From the cell containing the given text, extract its center point as (x, y) coordinate. 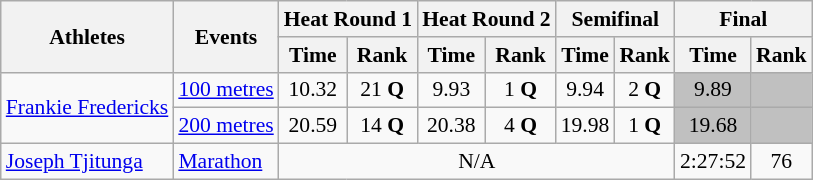
Heat Round 2 (486, 19)
Marathon (226, 162)
9.89 (713, 90)
N/A (477, 162)
Athletes (88, 36)
Semifinal (616, 19)
100 metres (226, 90)
4 Q (520, 126)
Heat Round 1 (348, 19)
2 Q (644, 90)
9.94 (586, 90)
20.59 (313, 126)
21 Q (382, 90)
20.38 (451, 126)
Final (744, 19)
Joseph Tjitunga (88, 162)
Frankie Fredericks (88, 108)
9.93 (451, 90)
2:27:52 (713, 162)
76 (782, 162)
200 metres (226, 126)
14 Q (382, 126)
19.68 (713, 126)
19.98 (586, 126)
Events (226, 36)
10.32 (313, 90)
